Identify which cell holds the provided text, then report its (x, y) central coordinate. 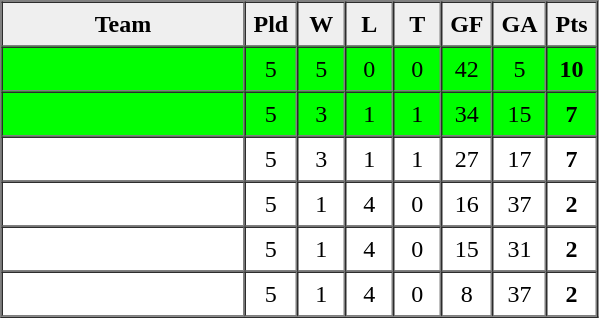
31 (520, 248)
Team (124, 24)
10 (572, 68)
34 (466, 114)
27 (466, 158)
Pld (270, 24)
16 (466, 204)
Pts (572, 24)
GF (466, 24)
GA (520, 24)
42 (466, 68)
W (321, 24)
8 (466, 294)
17 (520, 158)
T (417, 24)
L (369, 24)
